Extract the (x, y) coordinate from the center of the cell holding the provided text.  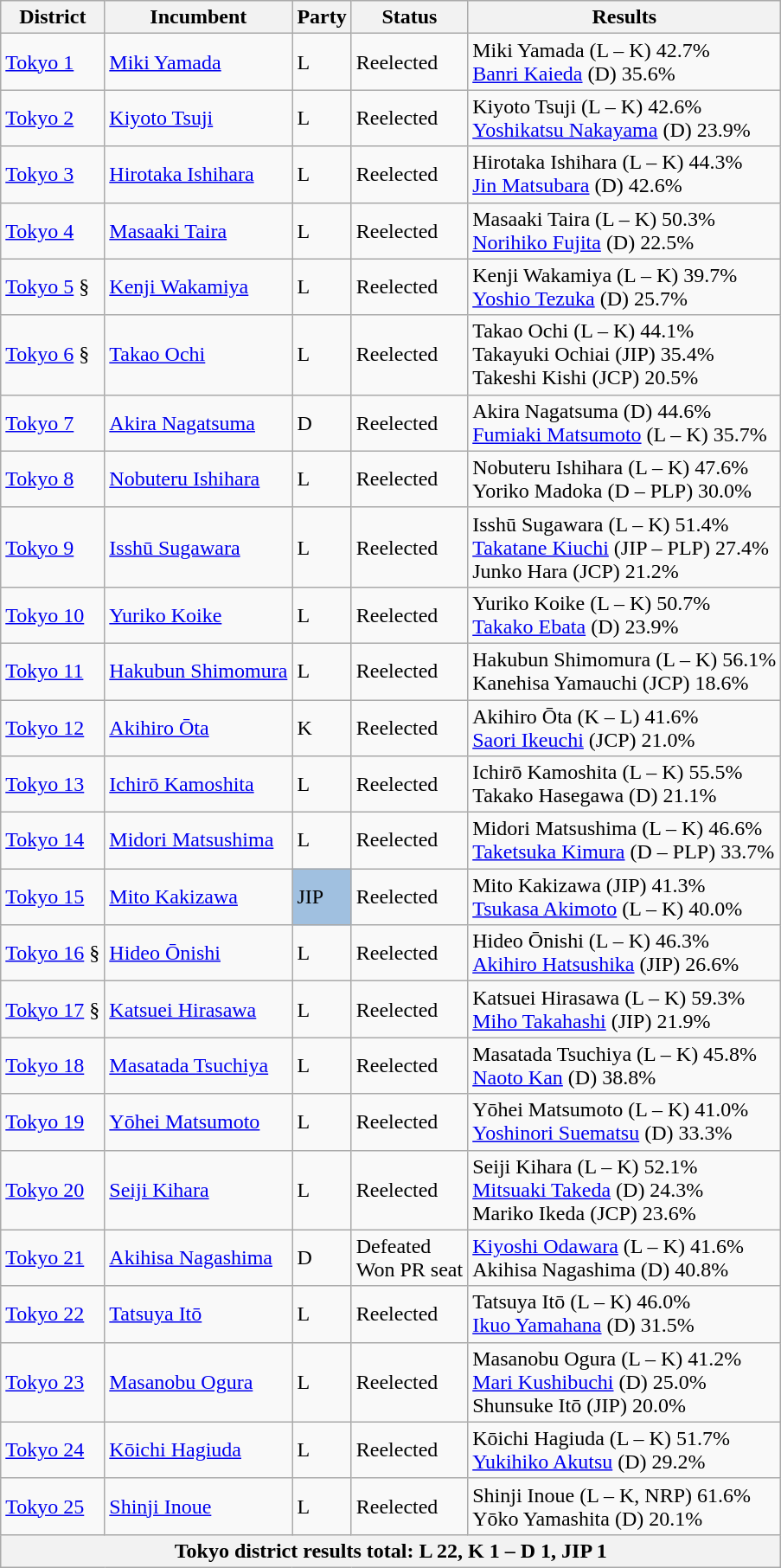
Hirotaka Ishihara (L – K) 44.3%Jin Matsubara (D) 42.6% (624, 175)
Kenji Wakamiya (L – K) 39.7%Yoshio Tezuka (D) 25.7% (624, 287)
Tokyo 9 (53, 547)
Tokyo 23 (53, 1382)
Incumbent (199, 17)
Miki Yamada (L – K) 42.7%Banri Kaieda (D) 35.6% (624, 62)
Mito Kakizawa (199, 896)
Katsuei Hirasawa (L – K) 59.3%Miho Takahashi (JIP) 21.9% (624, 1009)
Midori Matsushima (199, 841)
Tokyo 2 (53, 118)
Kōichi Hagiuda (199, 1450)
District (53, 17)
Yōhei Matsumoto (L – K) 41.0%Yoshinori Suematsu (D) 33.3% (624, 1121)
Kiyoto Tsuji (199, 118)
Masaaki Taira (199, 230)
Miki Yamada (199, 62)
Party (322, 17)
Akihiro Ōta (199, 727)
Tokyo 24 (53, 1450)
Hakubun Shimomura (L – K) 56.1%Kanehisa Yamauchi (JCP) 18.6% (624, 672)
Hideo Ōnishi (L – K) 46.3%Akihiro Hatsushika (JIP) 26.6% (624, 954)
Isshū Sugawara (L – K) 51.4%Takatane Kiuchi (JIP – PLP) 27.4%Junko Hara (JCP) 21.2% (624, 547)
DefeatedWon PR seat (409, 1258)
Tokyo 18 (53, 1066)
Hideo Ōnishi (199, 954)
Tokyo 5 § (53, 287)
Masatada Tsuchiya (199, 1066)
Masanobu Ogura (L – K) 41.2%Mari Kushibuchi (D) 25.0%Shunsuke Itō (JIP) 20.0% (624, 1382)
Kōichi Hagiuda (L – K) 51.7%Yukihiko Akutsu (D) 29.2% (624, 1450)
Tokyo 21 (53, 1258)
Tokyo 14 (53, 841)
Tokyo 13 (53, 784)
Tokyo district results total: L 22, K 1 – D 1, JIP 1 (391, 1551)
Masaaki Taira (L – K) 50.3%Norihiko Fujita (D) 22.5% (624, 230)
JIP (322, 896)
Hirotaka Ishihara (199, 175)
Tokyo 6 § (53, 355)
Yōhei Matsumoto (199, 1121)
Mito Kakizawa (JIP) 41.3%Tsukasa Akimoto (L – K) 40.0% (624, 896)
Seiji Kihara (199, 1190)
Tokyo 22 (53, 1314)
Status (409, 17)
Takao Ochi (L – K) 44.1%Takayuki Ochiai (JIP) 35.4%Takeshi Kishi (JCP) 20.5% (624, 355)
Akihiro Ōta (K – L) 41.6%Saori Ikeuchi (JCP) 21.0% (624, 727)
Ichirō Kamoshita (L – K) 55.5%Takako Hasegawa (D) 21.1% (624, 784)
Tokyo 25 (53, 1506)
Yuriko Koike (L – K) 50.7%Takako Ebata (D) 23.9% (624, 614)
Tatsuya Itō (199, 1314)
Ichirō Kamoshita (199, 784)
Tokyo 4 (53, 230)
Tokyo 3 (53, 175)
Tokyo 15 (53, 896)
Tokyo 16 § (53, 954)
Results (624, 17)
Akira Nagatsuma (D) 44.6%Fumiaki Matsumoto (L – K) 35.7% (624, 422)
Kiyoto Tsuji (L – K) 42.6%Yoshikatsu Nakayama (D) 23.9% (624, 118)
Seiji Kihara (L – K) 52.1%Mitsuaki Takeda (D) 24.3%Mariko Ikeda (JCP) 23.6% (624, 1190)
Tatsuya Itō (L – K) 46.0%Ikuo Yamahana (D) 31.5% (624, 1314)
Nobuteru Ishihara (L – K) 47.6%Yoriko Madoka (D – PLP) 30.0% (624, 479)
Masanobu Ogura (199, 1382)
Midori Matsushima (L – K) 46.6%Taketsuka Kimura (D – PLP) 33.7% (624, 841)
Isshū Sugawara (199, 547)
Tokyo 8 (53, 479)
Shinji Inoue (199, 1506)
Akihisa Nagashima (199, 1258)
Tokyo 20 (53, 1190)
Tokyo 19 (53, 1121)
K (322, 727)
Hakubun Shimomura (199, 672)
Akira Nagatsuma (199, 422)
Takao Ochi (199, 355)
Yuriko Koike (199, 614)
Tokyo 12 (53, 727)
Nobuteru Ishihara (199, 479)
Kiyoshi Odawara (L – K) 41.6%Akihisa Nagashima (D) 40.8% (624, 1258)
Katsuei Hirasawa (199, 1009)
Kenji Wakamiya (199, 287)
Shinji Inoue (L – K, NRP) 61.6%Yōko Yamashita (D) 20.1% (624, 1506)
Tokyo 10 (53, 614)
Masatada Tsuchiya (L – K) 45.8%Naoto Kan (D) 38.8% (624, 1066)
Tokyo 7 (53, 422)
Tokyo 11 (53, 672)
Tokyo 17 § (53, 1009)
Tokyo 1 (53, 62)
